Locate the cell with the specified text and output its [x, y] center coordinate. 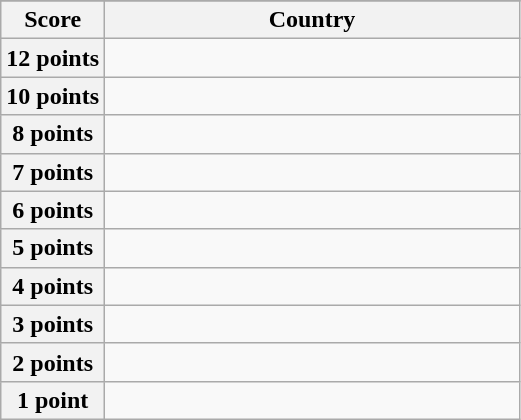
1 point [53, 400]
5 points [53, 248]
10 points [53, 96]
4 points [53, 286]
Country [312, 20]
12 points [53, 58]
3 points [53, 324]
Score [53, 20]
8 points [53, 134]
2 points [53, 362]
7 points [53, 172]
6 points [53, 210]
